Search for the cell housing the specified text and yield its (X, Y) center coordinate. 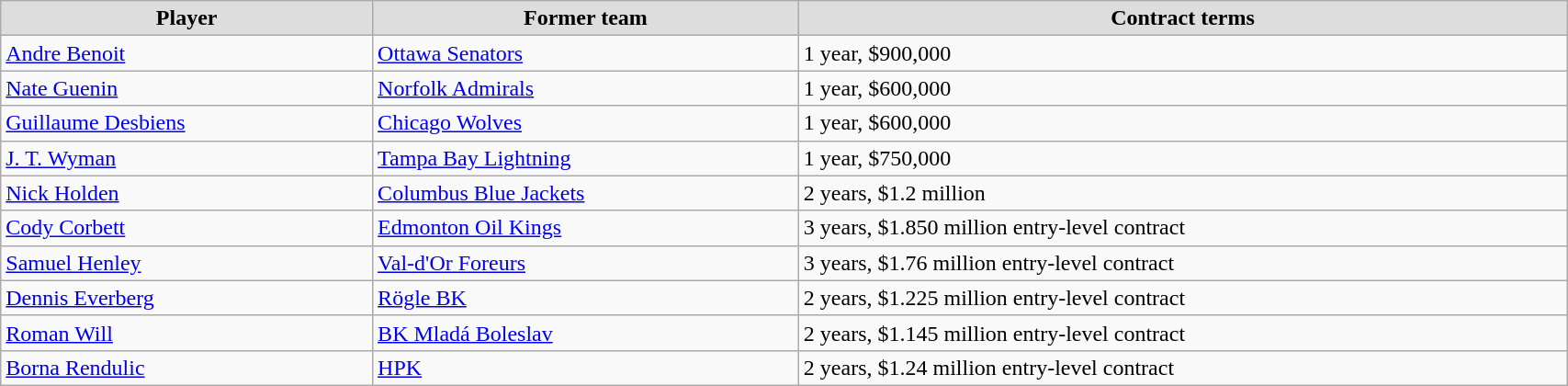
Tampa Bay Lightning (586, 158)
Nick Holden (187, 193)
Rögle BK (586, 298)
Former team (586, 18)
Ottawa Senators (586, 53)
Dennis Everberg (187, 298)
1 year, $750,000 (1182, 158)
Chicago Wolves (586, 123)
Borna Rendulic (187, 368)
Val-d'Or Foreurs (586, 263)
Player (187, 18)
2 years, $1.225 million entry-level contract (1182, 298)
J. T. Wyman (187, 158)
3 years, $1.76 million entry-level contract (1182, 263)
Guillaume Desbiens (187, 123)
2 years, $1.145 million entry-level contract (1182, 333)
HPK (586, 368)
Roman Will (187, 333)
Samuel Henley (187, 263)
Edmonton Oil Kings (586, 228)
BK Mladá Boleslav (586, 333)
Nate Guenin (187, 88)
Norfolk Admirals (586, 88)
2 years, $1.24 million entry-level contract (1182, 368)
Cody Corbett (187, 228)
2 years, $1.2 million (1182, 193)
3 years, $1.850 million entry-level contract (1182, 228)
Columbus Blue Jackets (586, 193)
Andre Benoit (187, 53)
Contract terms (1182, 18)
1 year, $900,000 (1182, 53)
